Locate the cell with the specified text and output its [x, y] center coordinate. 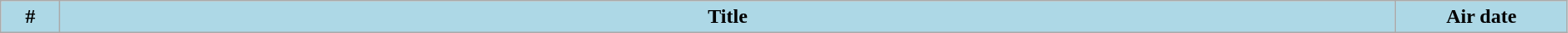
Title [728, 17]
Air date [1481, 17]
# [30, 17]
